Determine the [X, Y] coordinate at the center of the cell enclosing the given text.  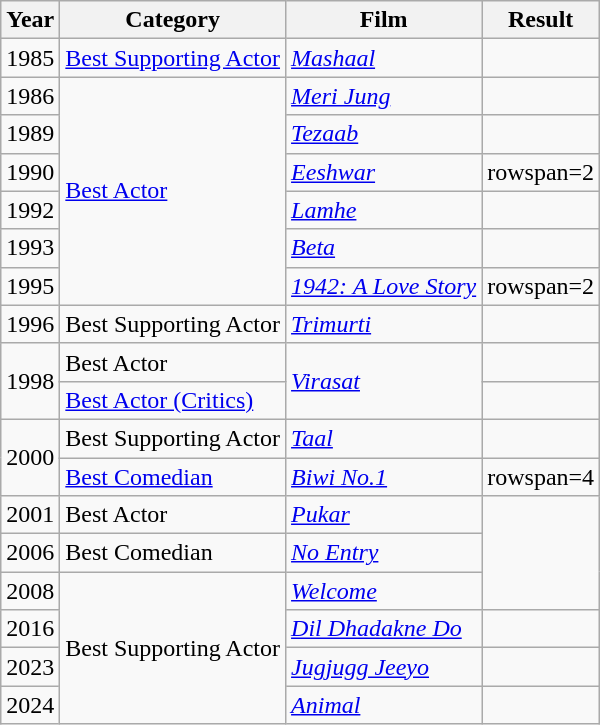
Category [173, 20]
1986 [30, 96]
2006 [30, 553]
Meri Jung [384, 96]
Film [384, 20]
2001 [30, 515]
2024 [30, 705]
Taal [384, 438]
1998 [30, 381]
2008 [30, 591]
Tezaab [384, 134]
2000 [30, 457]
1989 [30, 134]
1990 [30, 172]
1996 [30, 324]
1992 [30, 210]
Eeshwar [384, 172]
Best Actor (Critics) [173, 400]
1985 [30, 58]
2023 [30, 667]
1942: A Love Story [384, 286]
Trimurti [384, 324]
Mashaal [384, 58]
Welcome [384, 591]
Biwi No.1 [384, 477]
2016 [30, 629]
Virasat [384, 381]
Result [541, 20]
No Entry [384, 553]
Year [30, 20]
Lamhe [384, 210]
1993 [30, 248]
Beta [384, 248]
Jugjugg Jeeyo [384, 667]
Dil Dhadakne Do [384, 629]
Pukar [384, 515]
Animal [384, 705]
rowspan=4 [541, 477]
1995 [30, 286]
